Find where the given text appears and provide that cell's center as (x, y) coordinate. 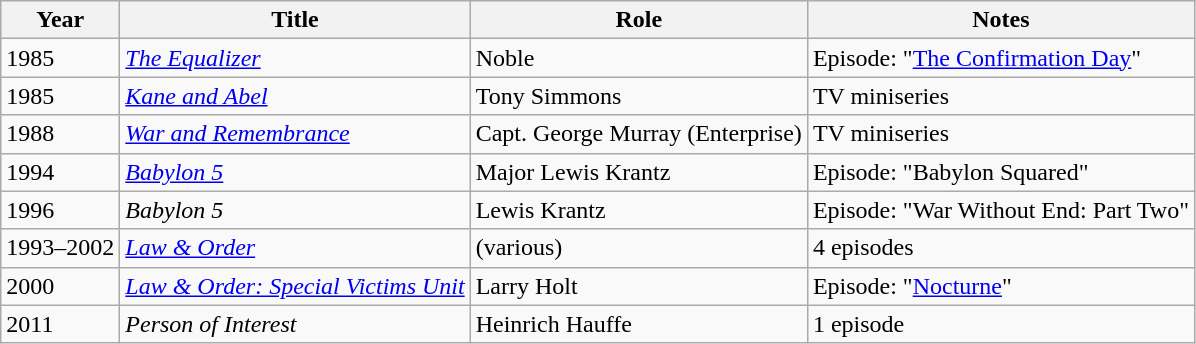
Law & Order: Special Victims Unit (295, 286)
The Equalizer (295, 58)
Episode: "The Confirmation Day" (1000, 58)
Larry Holt (638, 286)
1996 (60, 210)
Episode: "Nocturne" (1000, 286)
1993–2002 (60, 248)
Kane and Abel (295, 96)
1994 (60, 172)
War and Remembrance (295, 134)
Noble (638, 58)
Person of Interest (295, 324)
(various) (638, 248)
Notes (1000, 20)
Capt. George Murray (Enterprise) (638, 134)
Title (295, 20)
Episode: "Babylon Squared" (1000, 172)
Year (60, 20)
Episode: "War Without End: Part Two" (1000, 210)
2011 (60, 324)
2000 (60, 286)
Law & Order (295, 248)
Tony Simmons (638, 96)
Heinrich Hauffe (638, 324)
Major Lewis Krantz (638, 172)
1988 (60, 134)
Role (638, 20)
4 episodes (1000, 248)
Lewis Krantz (638, 210)
1 episode (1000, 324)
